Pinpoint the cell where the given text exists, returning its [X, Y] midpoint coordinate. 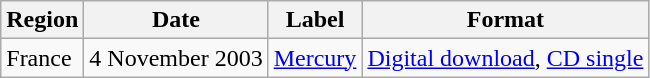
Mercury [315, 58]
Region [42, 20]
Digital download, CD single [506, 58]
4 November 2003 [176, 58]
Label [315, 20]
France [42, 58]
Format [506, 20]
Date [176, 20]
